Extract the (X, Y) coordinate from the center of the cell holding the provided text.  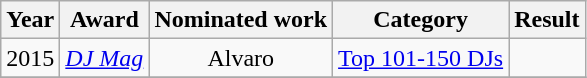
Year (30, 20)
Result (547, 20)
Nominated work (241, 20)
Category (421, 20)
2015 (30, 58)
DJ Mag (104, 58)
Alvaro (241, 58)
Award (104, 20)
Top 101-150 DJs (421, 58)
